Determine the (x, y) coordinate at the center of the cell enclosing the given text.  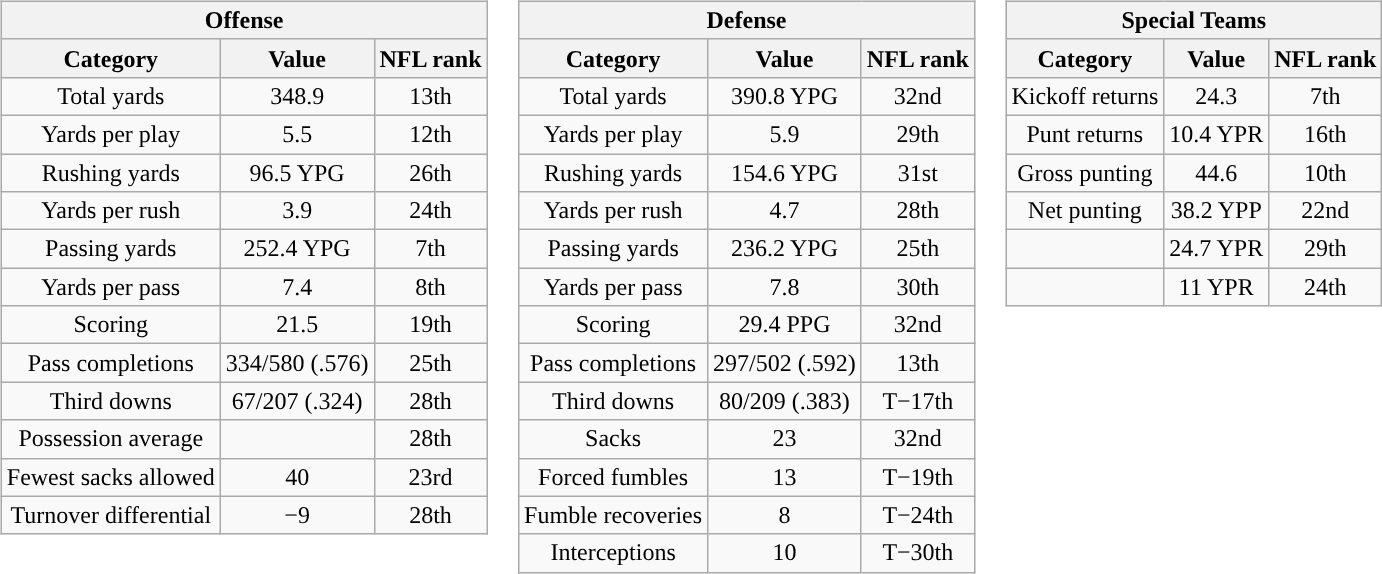
390.8 YPG (785, 96)
19th (430, 325)
13 (785, 477)
30th (918, 287)
T−24th (918, 515)
23 (785, 439)
Possession average (110, 439)
Net punting (1085, 211)
Gross punting (1085, 173)
38.2 YPP (1216, 211)
40 (297, 477)
10 (785, 553)
348.9 (297, 96)
Fumble recoveries (614, 515)
26th (430, 173)
7.4 (297, 287)
16th (1326, 134)
4.7 (785, 211)
Forced fumbles (614, 477)
10th (1326, 173)
24.7 YPR (1216, 249)
T−30th (918, 553)
334/580 (.576) (297, 363)
44.6 (1216, 173)
96.5 YPG (297, 173)
21.5 (297, 325)
236.2 YPG (785, 249)
Fewest sacks allowed (110, 477)
3.9 (297, 211)
67/207 (.324) (297, 401)
252.4 YPG (297, 249)
5.9 (785, 134)
31st (918, 173)
Offense (244, 20)
Defense (747, 20)
12th (430, 134)
−9 (297, 515)
T−19th (918, 477)
7.8 (785, 287)
24.3 (1216, 96)
T−17th (918, 401)
23rd (430, 477)
10.4 YPR (1216, 134)
Punt returns (1085, 134)
Sacks (614, 439)
8th (430, 287)
80/209 (.383) (785, 401)
Interceptions (614, 553)
Turnover differential (110, 515)
Kickoff returns (1085, 96)
5.5 (297, 134)
154.6 YPG (785, 173)
8 (785, 515)
297/502 (.592) (785, 363)
29.4 PPG (785, 325)
11 YPR (1216, 287)
22nd (1326, 211)
Special Teams (1194, 20)
